Provide the [X, Y] coordinate of the cell's center where the given text is located.  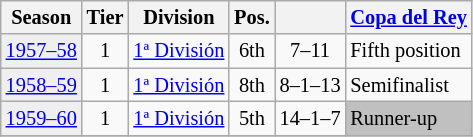
5th [252, 118]
Season [42, 17]
1959–60 [42, 118]
6th [252, 51]
1958–59 [42, 85]
8–1–13 [310, 85]
7–11 [310, 51]
1957–58 [42, 51]
Semifinalist [408, 85]
8th [252, 85]
Runner-up [408, 118]
Tier [106, 17]
Division [178, 17]
14–1–7 [310, 118]
Pos. [252, 17]
Copa del Rey [408, 17]
Fifth position [408, 51]
